Output the [x, y] coordinate of the center of the cell containing the given text.  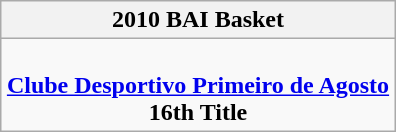
2010 BAI Basket [198, 20]
Clube Desportivo Primeiro de Agosto16th Title [198, 85]
